Determine the [x, y] coordinate at the center of the cell enclosing the given text.  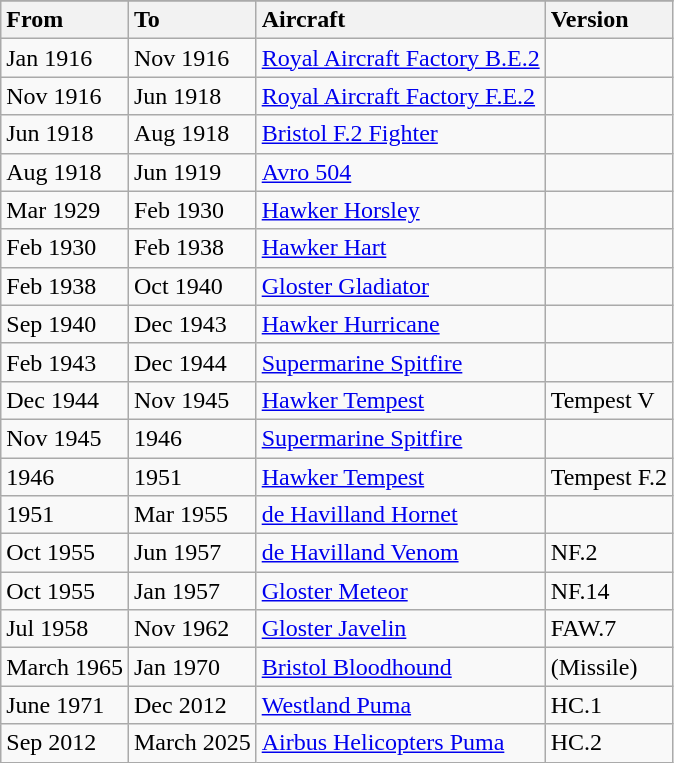
June 1971 [65, 705]
de Havilland Venom [400, 553]
NF.2 [608, 553]
Hawker Hart [400, 248]
Avro 504 [400, 172]
March 1965 [65, 667]
Hawker Hurricane [400, 324]
Jun 1957 [192, 553]
Gloster Javelin [400, 629]
Airbus Helicopters Puma [400, 743]
Tempest F.2 [608, 477]
Dec 1943 [192, 324]
Jan 1957 [192, 591]
March 2025 [192, 743]
Version [608, 20]
Aircraft [400, 20]
(Missile) [608, 667]
Nov 1962 [192, 629]
Sep 2012 [65, 743]
Bristol F.2 Fighter [400, 134]
Dec 2012 [192, 705]
Hawker Horsley [400, 210]
Jul 1958 [65, 629]
Royal Aircraft Factory B.E.2 [400, 58]
Gloster Gladiator [400, 286]
From [65, 20]
Bristol Bloodhound [400, 667]
NF.14 [608, 591]
Royal Aircraft Factory F.E.2 [400, 96]
To [192, 20]
Westland Puma [400, 705]
de Havilland Hornet [400, 515]
Feb 1943 [65, 362]
Mar 1929 [65, 210]
Tempest V [608, 400]
Gloster Meteor [400, 591]
FAW.7 [608, 629]
Jun 1919 [192, 172]
HC.2 [608, 743]
Jan 1970 [192, 667]
Oct 1940 [192, 286]
HC.1 [608, 705]
Mar 1955 [192, 515]
Jan 1916 [65, 58]
Sep 1940 [65, 324]
